From the cell containing the given text, extract its center point as [X, Y] coordinate. 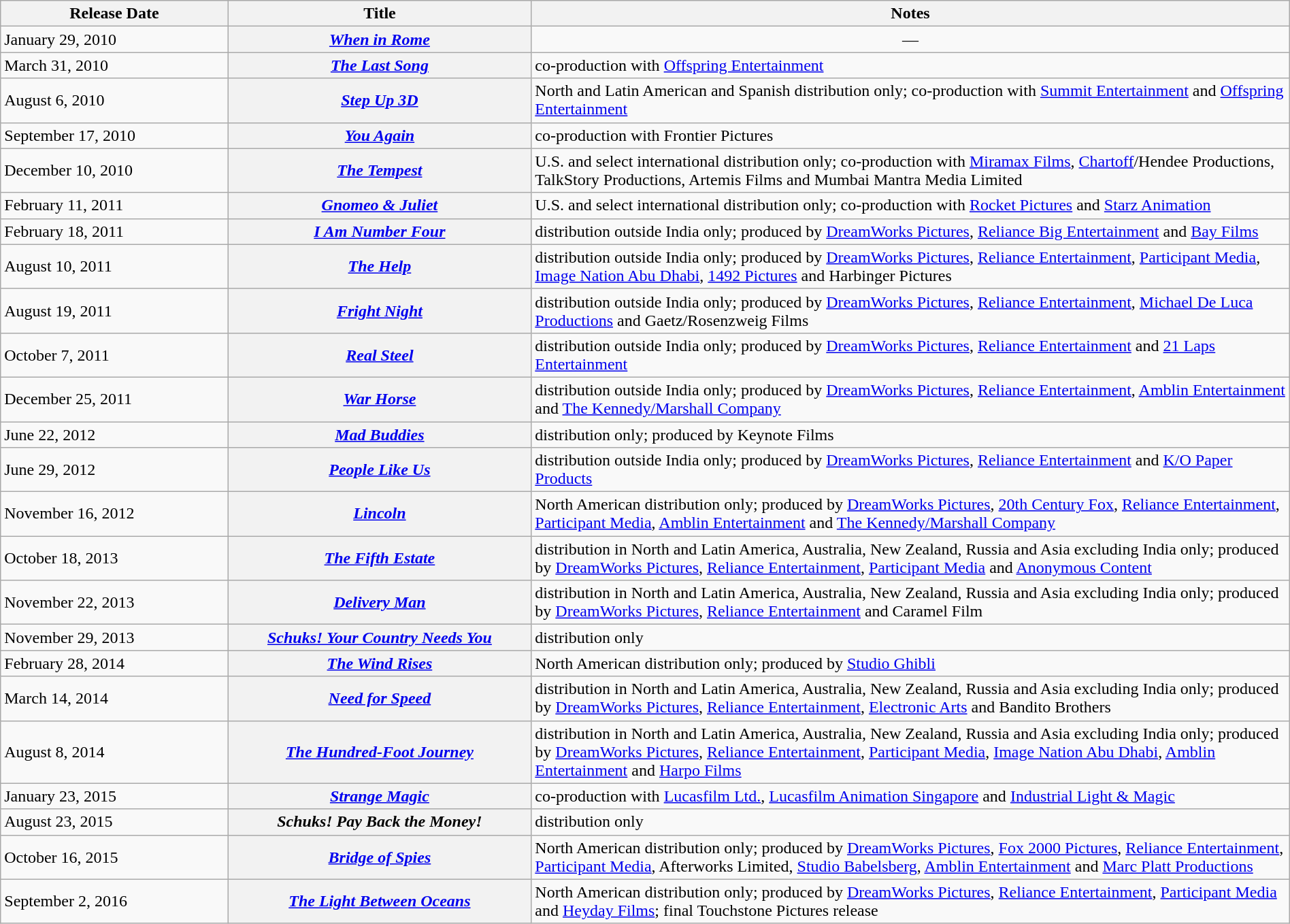
distribution outside India only; produced by DreamWorks Pictures, Reliance Entertainment and K/O Paper Products [910, 469]
distribution outside India only; produced by DreamWorks Pictures, Reliance Big Entertainment and Bay Films [910, 231]
co-production with Frontier Pictures [910, 135]
March 31, 2010 [114, 65]
Lincoln [380, 514]
August 19, 2011 [114, 310]
September 17, 2010 [114, 135]
December 25, 2011 [114, 399]
Gnomeo & Juliet [380, 205]
The Fifth Estate [380, 558]
Notes [910, 14]
distribution only; produced by Keynote Films [910, 435]
You Again [380, 135]
Schuks! Pay Back the Money! [380, 822]
Mad Buddies [380, 435]
The Tempest [380, 170]
March 14, 2014 [114, 698]
The Light Between Oceans [380, 901]
June 22, 2012 [114, 435]
Schuks! Your Country Needs You [380, 638]
North American distribution only; produced by Studio Ghibli [910, 663]
Delivery Man [380, 603]
The Help [380, 267]
October 18, 2013 [114, 558]
distribution outside India only; produced by DreamWorks Pictures, Reliance Entertainment and 21 Laps Entertainment [910, 355]
October 7, 2011 [114, 355]
U.S. and select international distribution only; co-production with Rocket Pictures and Starz Animation [910, 205]
November 16, 2012 [114, 514]
Real Steel [380, 355]
North and Latin American and Spanish distribution only; co-production with Summit Entertainment and Offspring Entertainment [910, 101]
Strange Magic [380, 796]
I Am Number Four [380, 231]
War Horse [380, 399]
June 29, 2012 [114, 469]
November 29, 2013 [114, 638]
August 10, 2011 [114, 267]
Bridge of Spies [380, 857]
January 23, 2015 [114, 796]
When in Rome [380, 39]
Fright Night [380, 310]
December 10, 2010 [114, 170]
August 23, 2015 [114, 822]
August 8, 2014 [114, 752]
February 18, 2011 [114, 231]
August 6, 2010 [114, 101]
— [910, 39]
distribution outside India only; produced by DreamWorks Pictures, Reliance Entertainment, Michael De Luca Productions and Gaetz/Rosenzweig Films [910, 310]
People Like Us [380, 469]
co-production with Lucasfilm Ltd., Lucasfilm Animation Singapore and Industrial Light & Magic [910, 796]
November 22, 2013 [114, 603]
Title [380, 14]
The Wind Rises [380, 663]
February 11, 2011 [114, 205]
October 16, 2015 [114, 857]
Need for Speed [380, 698]
January 29, 2010 [114, 39]
The Hundred-Foot Journey [380, 752]
February 28, 2014 [114, 663]
distribution outside India only; produced by DreamWorks Pictures, Reliance Entertainment, Amblin Entertainment and The Kennedy/Marshall Company [910, 399]
Step Up 3D [380, 101]
The Last Song [380, 65]
co-production with Offspring Entertainment [910, 65]
September 2, 2016 [114, 901]
Release Date [114, 14]
